From the cell containing the given text, extract its center point as [X, Y] coordinate. 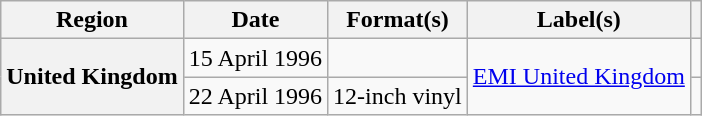
United Kingdom [92, 77]
15 April 1996 [255, 58]
Region [92, 20]
Label(s) [578, 20]
Format(s) [398, 20]
Date [255, 20]
EMI United Kingdom [578, 77]
12-inch vinyl [398, 96]
22 April 1996 [255, 96]
